Return the [X, Y] coordinate for the center point of the cell that contains the specified text.  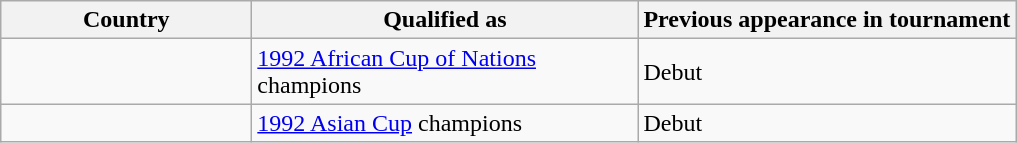
1992 Asian Cup champions [445, 123]
Previous appearance in tournament [827, 20]
1992 African Cup of Nations champions [445, 72]
Country [126, 20]
Qualified as [445, 20]
